Extract the (X, Y) coordinate from the center of the cell holding the provided text.  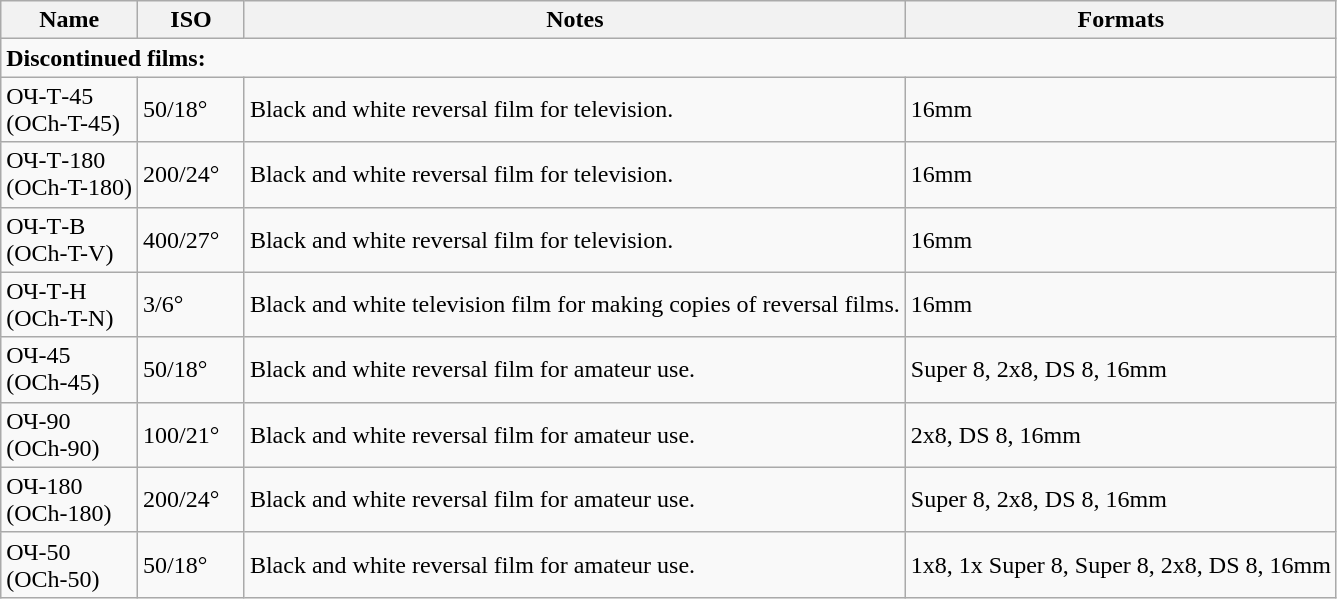
ОЧ-Т-45(OCh-T-45) (70, 110)
ISO (192, 20)
Name (70, 20)
ОЧ-Т-Н(OCh-T-N) (70, 304)
ОЧ-45(OCh-45) (70, 370)
ОЧ-Т-180(OCh-T-180) (70, 174)
1x8, 1x Super 8, Super 8, 2x8, DS 8, 16mm (1120, 564)
3/6° (192, 304)
ОЧ-90(OCh-90) (70, 434)
ОЧ-180(OCh-180) (70, 500)
Notes (574, 20)
400/27° (192, 240)
Black and white television film for making copies of reversal films. (574, 304)
100/21° (192, 434)
ОЧ-50(OCh-50) (70, 564)
ОЧ-Т-В(OCh-T-V) (70, 240)
Formats (1120, 20)
Discontinued films: (669, 58)
2x8, DS 8, 16mm (1120, 434)
